Find where the given text appears and provide that cell's center as [x, y] coordinate. 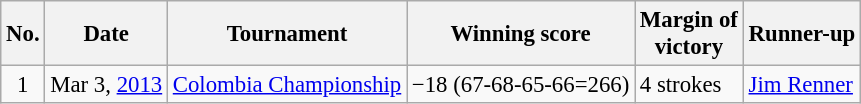
Mar 3, 2013 [106, 85]
Margin ofvictory [690, 34]
Date [106, 34]
Tournament [286, 34]
Runner-up [802, 34]
Jim Renner [802, 85]
1 [23, 85]
Winning score [521, 34]
4 strokes [690, 85]
No. [23, 34]
−18 (67-68-65-66=266) [521, 85]
Colombia Championship [286, 85]
